Locate the cell with the specified text and output its (X, Y) center coordinate. 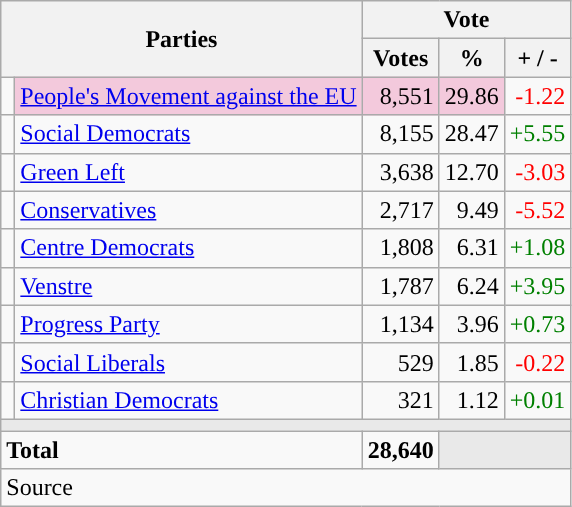
29.86 (472, 96)
9.49 (472, 210)
28.47 (472, 134)
1,808 (400, 248)
3.96 (472, 324)
321 (400, 400)
People's Movement against the EU (188, 96)
-3.03 (538, 172)
28,640 (400, 449)
Social Democrats (188, 134)
+0.01 (538, 400)
Votes (400, 58)
6.24 (472, 286)
1,787 (400, 286)
+5.55 (538, 134)
+1.08 (538, 248)
12.70 (472, 172)
8,155 (400, 134)
Green Left (188, 172)
1,134 (400, 324)
-5.52 (538, 210)
Centre Democrats (188, 248)
6.31 (472, 248)
Parties (182, 39)
-1.22 (538, 96)
% (472, 58)
2,717 (400, 210)
Total (182, 449)
Vote (466, 20)
+3.95 (538, 286)
3,638 (400, 172)
Conservatives (188, 210)
Social Liberals (188, 362)
+ / - (538, 58)
Source (286, 488)
Venstre (188, 286)
-0.22 (538, 362)
8,551 (400, 96)
1.12 (472, 400)
529 (400, 362)
Christian Democrats (188, 400)
+0.73 (538, 324)
Progress Party (188, 324)
1.85 (472, 362)
